From the cell containing the given text, extract its center point as [X, Y] coordinate. 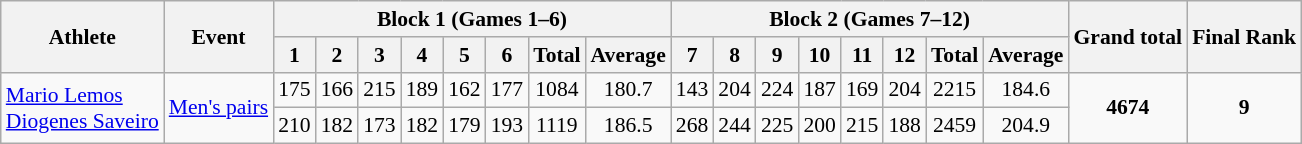
244 [734, 126]
2459 [954, 126]
3 [380, 55]
173 [380, 126]
268 [692, 126]
2215 [954, 90]
224 [778, 90]
188 [904, 126]
Event [218, 36]
Grand total [1128, 36]
5 [464, 55]
225 [778, 126]
1084 [556, 90]
Men's pairs [218, 108]
12 [904, 55]
Mario Lemos Diogenes Saveiro [82, 108]
177 [508, 90]
210 [294, 126]
Final Rank [1244, 36]
4674 [1128, 108]
187 [820, 90]
10 [820, 55]
6 [508, 55]
175 [294, 90]
179 [464, 126]
Block 2 (Games 7–12) [870, 19]
200 [820, 126]
7 [692, 55]
2 [338, 55]
166 [338, 90]
180.7 [628, 90]
189 [422, 90]
8 [734, 55]
1 [294, 55]
143 [692, 90]
204.9 [1026, 126]
11 [862, 55]
4 [422, 55]
Block 1 (Games 1–6) [472, 19]
184.6 [1026, 90]
1119 [556, 126]
186.5 [628, 126]
193 [508, 126]
169 [862, 90]
Athlete [82, 36]
162 [464, 90]
